Locate the cell with the specified text and output its (x, y) center coordinate. 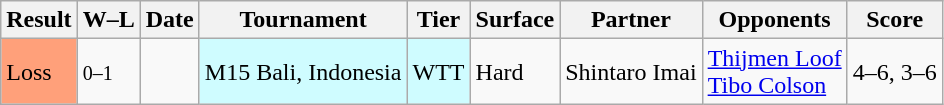
4–6, 3–6 (894, 72)
Shintaro Imai (631, 72)
0–1 (108, 72)
Partner (631, 20)
Thijmen Loof Tibo Colson (774, 72)
WTT (438, 72)
W–L (108, 20)
M15 Bali, Indonesia (303, 72)
Tournament (303, 20)
Result (39, 20)
Date (170, 20)
Surface (515, 20)
Hard (515, 72)
Tier (438, 20)
Score (894, 20)
Opponents (774, 20)
Loss (39, 72)
